Provide the [x, y] coordinate of the cell's center where the given text is located.  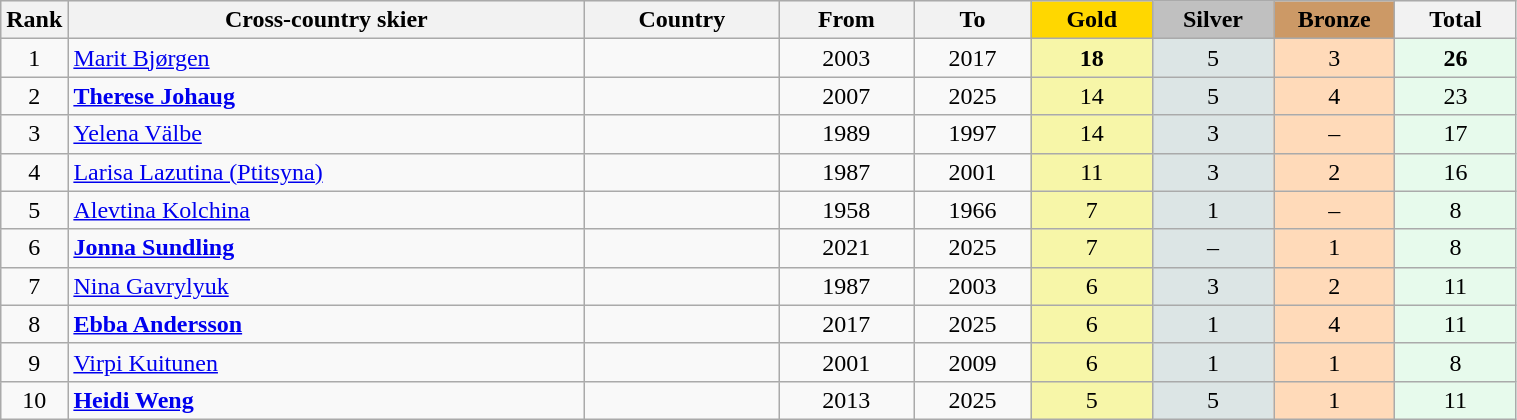
Larisa Lazutina (Ptitsyna) [326, 172]
Bronze [1334, 20]
Marit Bjørgen [326, 58]
17 [1456, 134]
2009 [972, 362]
Silver [1212, 20]
Country [682, 20]
Cross-country skier [326, 20]
9 [34, 362]
Nina Gavrylyuk [326, 286]
Therese Johaug [326, 96]
Heidi Weng [326, 400]
Jonna Sundling [326, 248]
From [846, 20]
23 [1456, 96]
26 [1456, 58]
10 [34, 400]
Gold [1092, 20]
2021 [846, 248]
Yelena Välbe [326, 134]
Alevtina Kolchina [326, 210]
1966 [972, 210]
1958 [846, 210]
To [972, 20]
2007 [846, 96]
18 [1092, 58]
Total [1456, 20]
16 [1456, 172]
Virpi Kuitunen [326, 362]
2013 [846, 400]
1989 [846, 134]
Ebba Andersson [326, 324]
1997 [972, 134]
Rank [34, 20]
